For the text-containing cell, return its midpoint in (x, y) coordinate format. 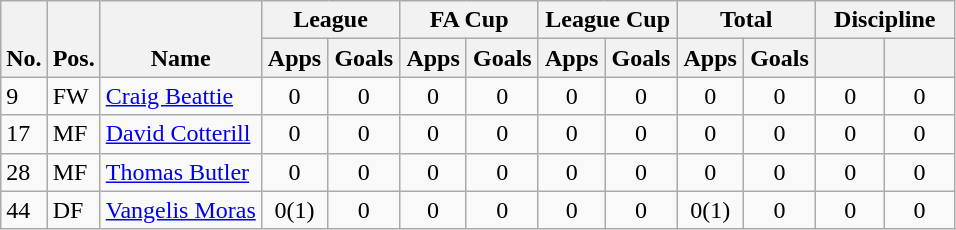
9 (24, 96)
28 (24, 172)
DF (74, 210)
Total (746, 20)
Vangelis Moras (180, 210)
Pos. (74, 39)
No. (24, 39)
League (330, 20)
League Cup (608, 20)
FW (74, 96)
David Cotterill (180, 134)
Discipline (886, 20)
Thomas Butler (180, 172)
FA Cup (470, 20)
44 (24, 210)
Name (180, 39)
17 (24, 134)
Craig Beattie (180, 96)
